From the cell containing the given text, extract its center point as (x, y) coordinate. 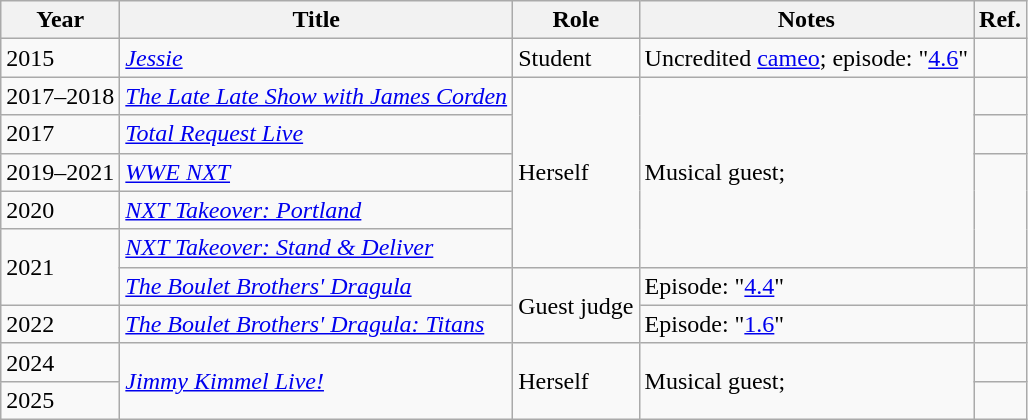
Notes (806, 20)
NXT Takeover: Stand & Deliver (316, 248)
Guest judge (576, 305)
Episode: "4.4" (806, 286)
NXT Takeover: Portland (316, 210)
Student (576, 58)
The Boulet Brothers' Dragula: Titans (316, 324)
Jimmy Kimmel Live! (316, 381)
2017–2018 (60, 96)
Episode: "1.6" (806, 324)
2024 (60, 362)
2020 (60, 210)
Role (576, 20)
2021 (60, 267)
Title (316, 20)
Ref. (1000, 20)
Uncredited cameo; episode: "4.6" (806, 58)
2019–2021 (60, 172)
2015 (60, 58)
Total Request Live (316, 134)
The Late Late Show with James Corden (316, 96)
2022 (60, 324)
2017 (60, 134)
Year (60, 20)
Jessie (316, 58)
WWE NXT (316, 172)
The Boulet Brothers' Dragula (316, 286)
2025 (60, 400)
